Provide the [x, y] coordinate of the cell's center where the given text is located.  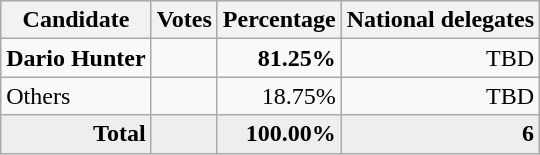
Candidate [76, 20]
18.75% [279, 96]
Dario Hunter [76, 58]
Others [76, 96]
81.25% [279, 58]
Percentage [279, 20]
National delegates [440, 20]
100.00% [279, 134]
6 [440, 134]
Total [76, 134]
Votes [184, 20]
